Extract the [X, Y] coordinate from the center of the cell holding the provided text.  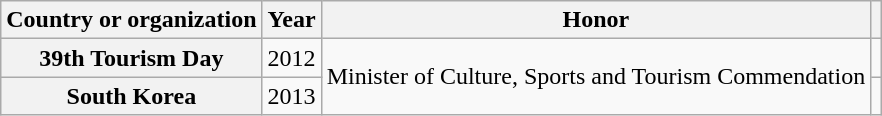
2012 [292, 58]
39th Tourism Day [132, 58]
South Korea [132, 96]
2013 [292, 96]
Country or organization [132, 20]
Year [292, 20]
Minister of Culture, Sports and Tourism Commendation [596, 77]
Honor [596, 20]
